From the cell containing the given text, extract its center point as [X, Y] coordinate. 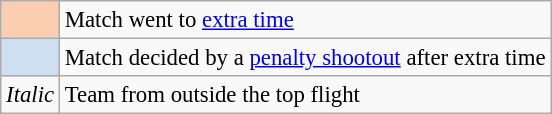
Italic [30, 95]
Match decided by a penalty shootout after extra time [304, 58]
Match went to extra time [304, 20]
Team from outside the top flight [304, 95]
